For the text-containing cell, return its midpoint in [x, y] coordinate format. 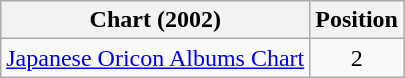
Japanese Oricon Albums Chart [156, 58]
Position [357, 20]
2 [357, 58]
Chart (2002) [156, 20]
